Search for the cell housing the specified text and yield its [X, Y] center coordinate. 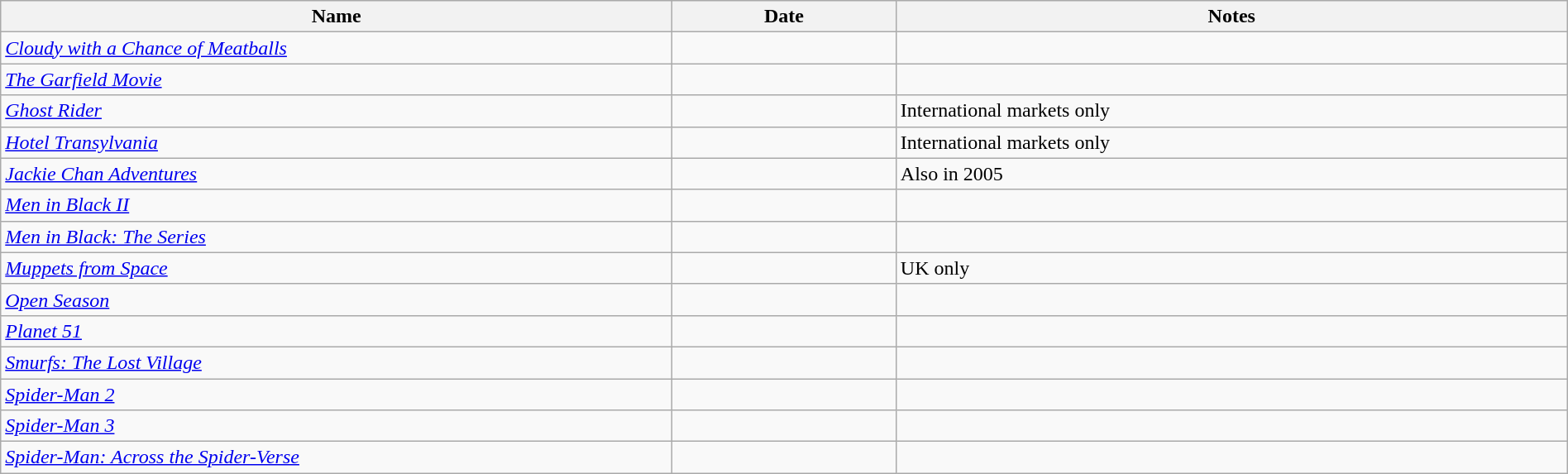
UK only [1231, 268]
Hotel Transylvania [337, 142]
Notes [1231, 17]
Cloudy with a Chance of Meatballs [337, 48]
Date [784, 17]
Spider-Man 3 [337, 426]
Spider-Man: Across the Spider-Verse [337, 457]
Name [337, 17]
Muppets from Space [337, 268]
Planet 51 [337, 331]
Jackie Chan Adventures [337, 174]
Spider-Man 2 [337, 395]
Also in 2005 [1231, 174]
Men in Black II [337, 205]
Smurfs: The Lost Village [337, 362]
The Garfield Movie [337, 79]
Men in Black: The Series [337, 237]
Ghost Rider [337, 111]
Open Season [337, 299]
